For the text-containing cell, return its midpoint in [x, y] coordinate format. 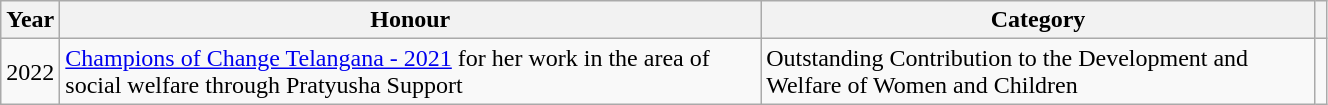
Champions of Change Telangana - 2021 for her work in the area of social welfare through Pratyusha Support [410, 72]
2022 [30, 72]
Category [1038, 20]
Year [30, 20]
Outstanding Contribution to the Development and Welfare of Women and Children [1038, 72]
Honour [410, 20]
